Determine the [x, y] coordinate at the center of the cell enclosing the given text.  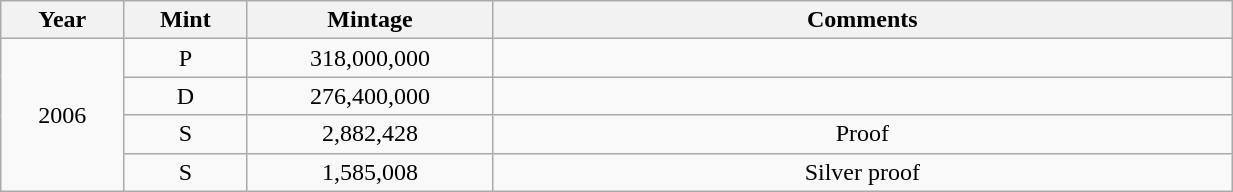
Mint [186, 20]
P [186, 58]
Silver proof [862, 172]
1,585,008 [370, 172]
318,000,000 [370, 58]
Mintage [370, 20]
2,882,428 [370, 134]
Comments [862, 20]
D [186, 96]
Year [62, 20]
Proof [862, 134]
2006 [62, 115]
276,400,000 [370, 96]
